Identify which cell holds the provided text, then report its (x, y) central coordinate. 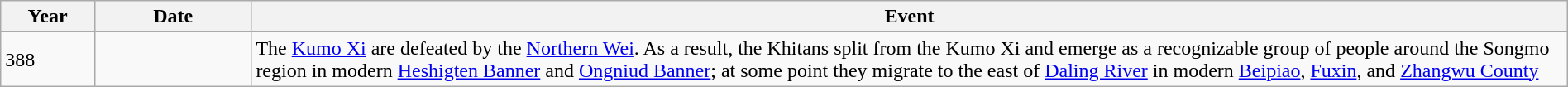
Date (172, 17)
Year (48, 17)
Event (910, 17)
388 (48, 60)
